From the cell containing the given text, extract its center point as [x, y] coordinate. 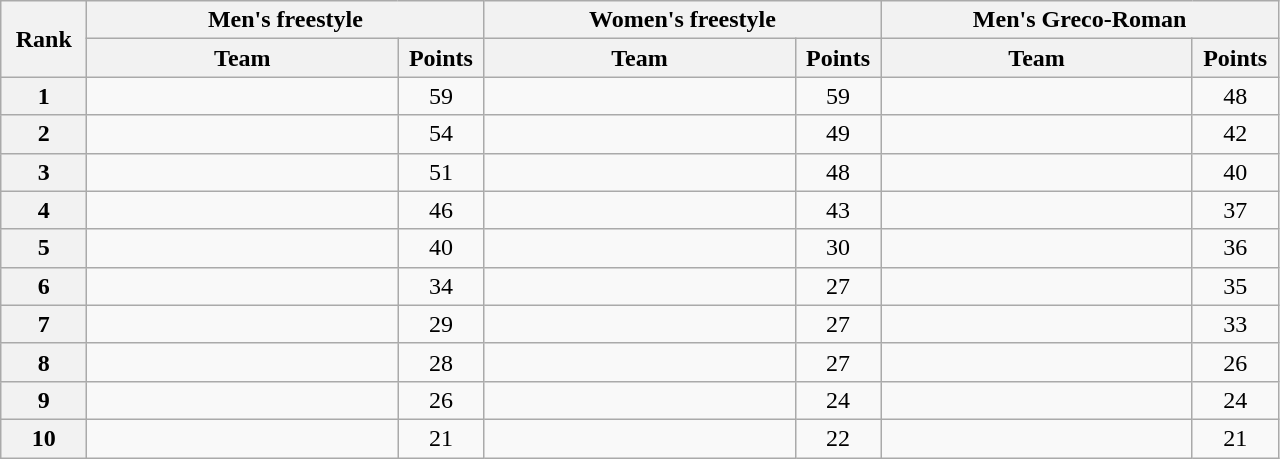
22 [838, 438]
37 [1235, 210]
49 [838, 134]
29 [441, 324]
33 [1235, 324]
9 [44, 400]
36 [1235, 248]
43 [838, 210]
2 [44, 134]
42 [1235, 134]
35 [1235, 286]
Men's freestyle [286, 20]
3 [44, 172]
Women's freestyle [682, 20]
5 [44, 248]
46 [441, 210]
1 [44, 96]
6 [44, 286]
34 [441, 286]
28 [441, 362]
51 [441, 172]
30 [838, 248]
4 [44, 210]
Rank [44, 39]
10 [44, 438]
Men's Greco-Roman [1080, 20]
7 [44, 324]
54 [441, 134]
8 [44, 362]
